From the cell containing the given text, extract its center point as (x, y) coordinate. 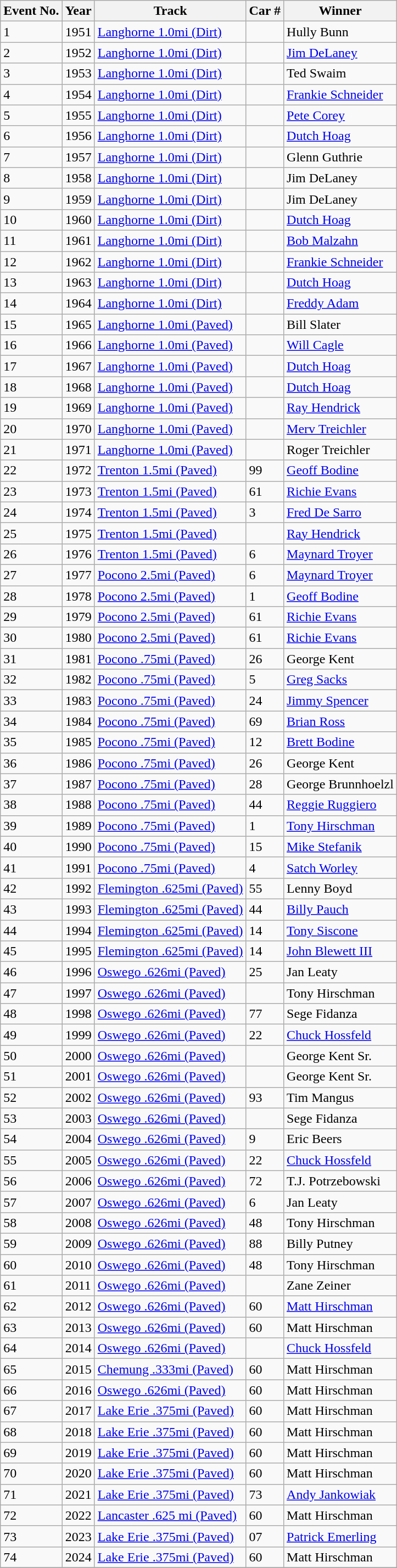
2011 (78, 1286)
1958 (78, 178)
1979 (78, 617)
Chemung .333mi (Paved) (170, 1369)
66 (31, 1390)
1989 (78, 826)
1994 (78, 931)
1954 (78, 94)
1985 (78, 742)
Billy Putney (340, 1244)
1955 (78, 115)
30 (31, 638)
1997 (78, 993)
77 (265, 1014)
1981 (78, 659)
18 (31, 387)
Bob Malzahn (340, 240)
Brett Bodine (340, 742)
1968 (78, 387)
51 (31, 1077)
Billy Pauch (340, 909)
Roger Treichler (340, 450)
16 (31, 345)
Tony Siscone (340, 931)
34 (31, 721)
1970 (78, 429)
2021 (78, 1494)
20 (31, 429)
2005 (78, 1160)
36 (31, 763)
George Brunnhoelzl (340, 784)
52 (31, 1097)
1984 (78, 721)
Satch Worley (340, 867)
Tim Mangus (340, 1097)
1998 (78, 1014)
1969 (78, 408)
33 (31, 701)
31 (31, 659)
49 (31, 1035)
Greg Sacks (340, 680)
99 (265, 471)
23 (31, 491)
57 (31, 1202)
47 (31, 993)
38 (31, 805)
74 (31, 1557)
54 (31, 1139)
1962 (78, 262)
2002 (78, 1097)
2020 (78, 1474)
1992 (78, 888)
40 (31, 847)
27 (31, 575)
1980 (78, 638)
2008 (78, 1223)
2015 (78, 1369)
1961 (78, 240)
1974 (78, 512)
Jimmy Spencer (340, 701)
1999 (78, 1035)
Zane Zeiner (340, 1286)
Glenn Guthrie (340, 157)
2022 (78, 1515)
2024 (78, 1557)
45 (31, 951)
1959 (78, 199)
2014 (78, 1348)
2013 (78, 1328)
62 (31, 1307)
1965 (78, 324)
29 (31, 617)
63 (31, 1328)
1995 (78, 951)
2007 (78, 1202)
Lenny Boyd (340, 888)
2009 (78, 1244)
1971 (78, 450)
13 (31, 283)
Pete Corey (340, 115)
07 (265, 1536)
1982 (78, 680)
1986 (78, 763)
2004 (78, 1139)
Winner (340, 11)
43 (31, 909)
Freddy Adam (340, 304)
11 (31, 240)
2012 (78, 1307)
Patrick Emerling (340, 1536)
32 (31, 680)
1973 (78, 491)
41 (31, 867)
8 (31, 178)
Merv Treichler (340, 429)
1960 (78, 220)
93 (265, 1097)
1963 (78, 283)
53 (31, 1118)
1976 (78, 554)
1978 (78, 596)
1983 (78, 701)
71 (31, 1494)
35 (31, 742)
1972 (78, 471)
70 (31, 1474)
2003 (78, 1118)
Andy Jankowiak (340, 1494)
Car # (265, 11)
37 (31, 784)
64 (31, 1348)
1956 (78, 136)
1967 (78, 366)
10 (31, 220)
1987 (78, 784)
1993 (78, 909)
Event No. (31, 11)
2016 (78, 1390)
1951 (78, 32)
42 (31, 888)
2010 (78, 1264)
59 (31, 1244)
2023 (78, 1536)
Hully Bunn (340, 32)
2001 (78, 1077)
2018 (78, 1432)
1975 (78, 533)
1991 (78, 867)
50 (31, 1056)
Track (170, 11)
2019 (78, 1453)
Year (78, 11)
Fred De Sarro (340, 512)
2006 (78, 1181)
7 (31, 157)
2017 (78, 1411)
Bill Slater (340, 324)
39 (31, 826)
Brian Ross (340, 721)
Reggie Ruggiero (340, 805)
Ted Swaim (340, 74)
1996 (78, 972)
19 (31, 408)
1964 (78, 304)
88 (265, 1244)
65 (31, 1369)
Lancaster .625 mi (Paved) (170, 1515)
1953 (78, 74)
56 (31, 1181)
1988 (78, 805)
21 (31, 450)
2 (31, 53)
Mike Stefanik (340, 847)
2000 (78, 1056)
67 (31, 1411)
1952 (78, 53)
1977 (78, 575)
Will Cagle (340, 345)
17 (31, 366)
58 (31, 1223)
1990 (78, 847)
1957 (78, 157)
68 (31, 1432)
T.J. Potrzebowski (340, 1181)
Eric Beers (340, 1139)
1966 (78, 345)
46 (31, 972)
John Blewett III (340, 951)
